From the cell containing the given text, extract its center point as (X, Y) coordinate. 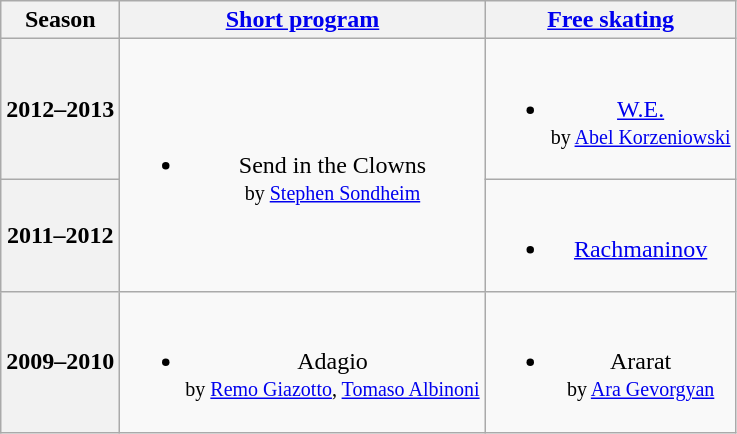
Free skating (610, 20)
2009–2010 (60, 362)
W.E. by Abel Korzeniowski (610, 109)
2012–2013 (60, 109)
2011–2012 (60, 236)
Short program (302, 20)
Season (60, 20)
Send in the Clowns by Stephen Sondheim (302, 166)
Ararat by Ara Gevorgyan (610, 362)
Rachmaninov (610, 236)
Adagio by Remo Giazotto, Tomaso Albinoni (302, 362)
